Locate the cell with the specified text and output its (x, y) center coordinate. 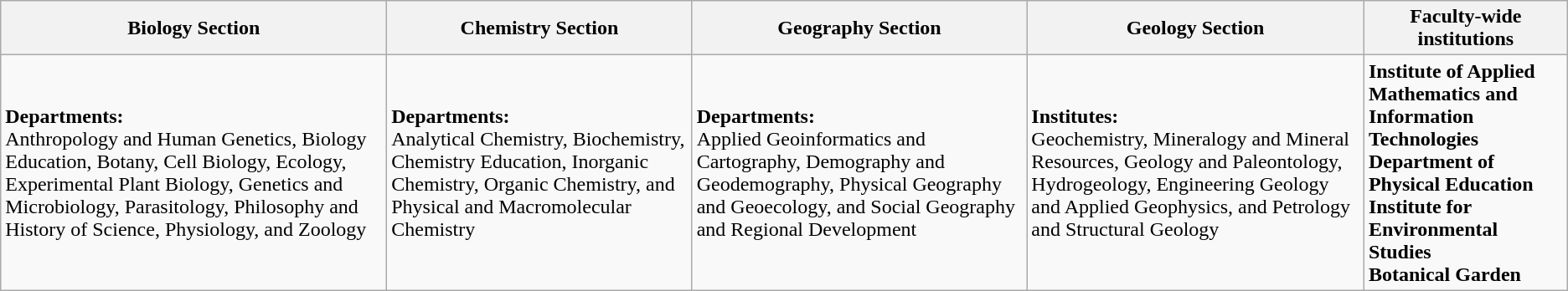
Institute of Applied Mathematics and Information TechnologiesDepartment of Physical EducationInstitute for Environmental StudiesBotanical Garden (1466, 172)
Geography Section (859, 28)
Chemistry Section (539, 28)
Geology Section (1196, 28)
Biology Section (194, 28)
Faculty-wide institutions (1466, 28)
